Return the (x, y) coordinate for the center point of the cell that contains the specified text.  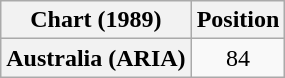
84 (238, 58)
Australia (ARIA) (96, 58)
Position (238, 20)
Chart (1989) (96, 20)
